For the text-containing cell, return its midpoint in [x, y] coordinate format. 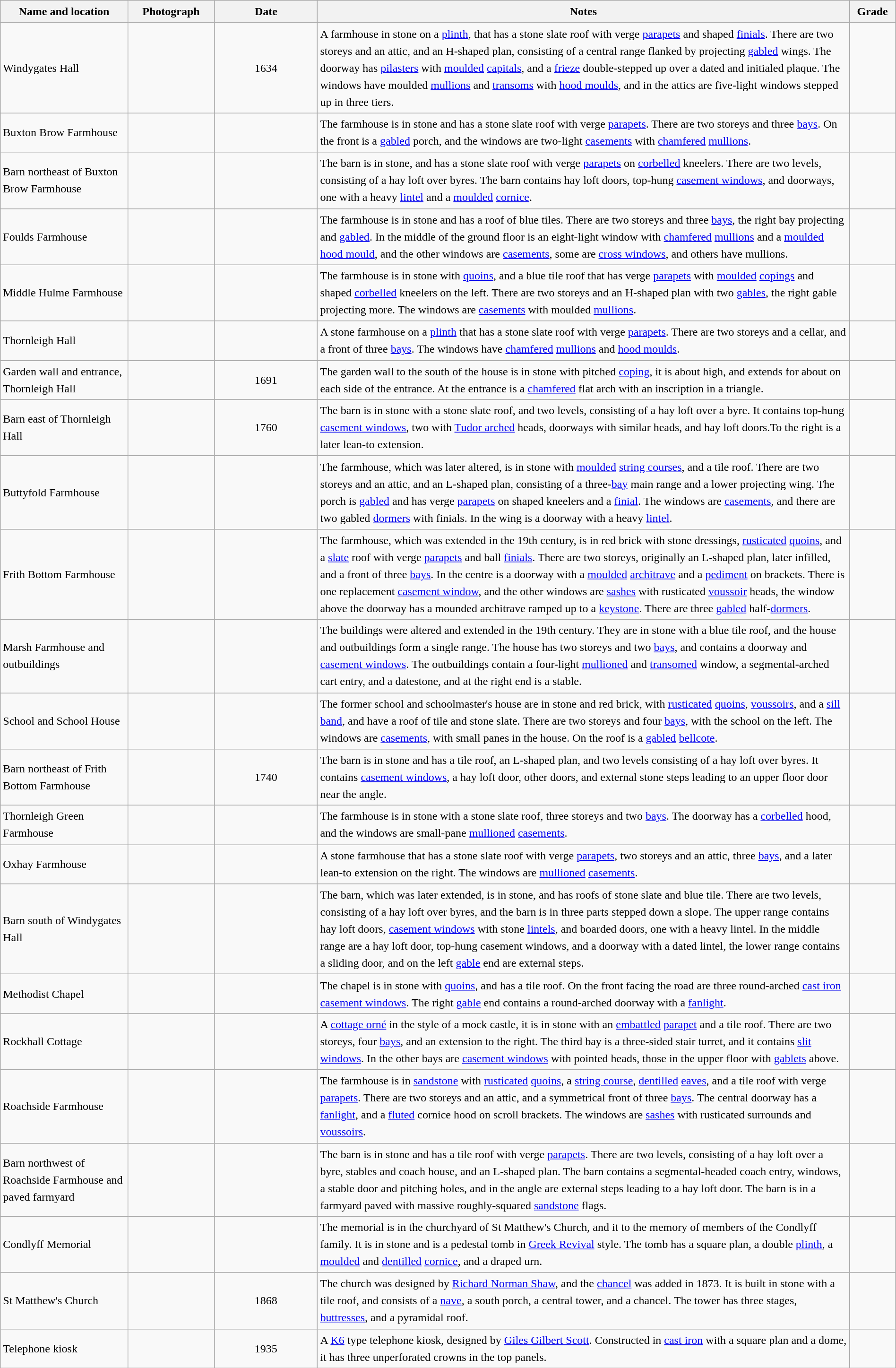
Barn northeast of Frith Bottom Farmhouse [64, 777]
1740 [266, 777]
Foulds Farmhouse [64, 236]
1760 [266, 427]
Notes [583, 11]
Barn northwest of Roachside Farmhouse and paved farmyard [64, 1180]
Buttyfold Farmhouse [64, 493]
Thornleigh Hall [64, 340]
1634 [266, 68]
Barn east of Thornleigh Hall [64, 427]
1868 [266, 1301]
Garden wall and entrance, Thornleigh Hall [64, 380]
Frith Bottom Farmhouse [64, 574]
Telephone kiosk [64, 1348]
Barn south of Windygates Hall [64, 929]
Condlyff Memorial [64, 1244]
Grade [872, 11]
Marsh Farmhouse and outbuildings [64, 656]
Barn northeast of Buxton Brow Farmhouse [64, 181]
Oxhay Farmhouse [64, 864]
1935 [266, 1348]
Rockhall Cottage [64, 1042]
Name and location [64, 11]
School and School House [64, 721]
St Matthew's Church [64, 1301]
Roachside Farmhouse [64, 1106]
1691 [266, 380]
Thornleigh Green Farmhouse [64, 825]
Methodist Chapel [64, 994]
Photograph [171, 11]
Date [266, 11]
Windygates Hall [64, 68]
Middle Hulme Farmhouse [64, 293]
Buxton Brow Farmhouse [64, 132]
